Search for the cell housing the specified text and yield its (x, y) center coordinate. 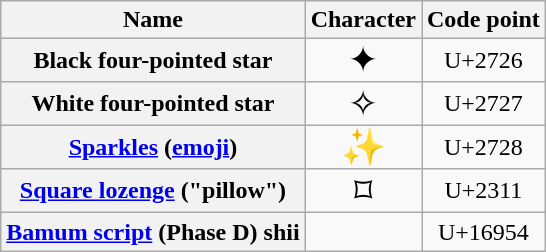
White four-pointed star (153, 104)
U+2726 (484, 61)
U+2311 (484, 191)
✧ (363, 104)
Character (363, 20)
Square lozenge ("pillow") (153, 191)
U+2727 (484, 104)
Name (153, 20)
U+16954 (484, 232)
✨ (363, 148)
⌑ (363, 191)
Black four-pointed star (153, 61)
Bamum script (Phase D) shii (153, 232)
Code point (484, 20)
✦ (363, 61)
Sparkles (emoji) (153, 148)
U+2728 (484, 148)
